Extract the (X, Y) coordinate from the center of the cell holding the provided text.  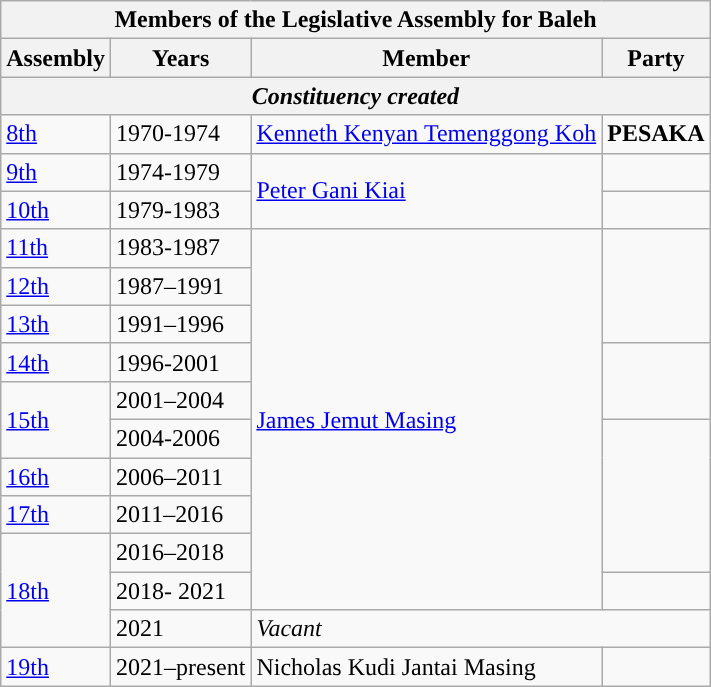
Kenneth Kenyan Temenggong Koh (426, 134)
8th (56, 134)
2016–2018 (180, 553)
13th (56, 324)
2011–2016 (180, 515)
2006–2011 (180, 477)
Nicholas Kudi Jantai Masing (426, 667)
Party (656, 58)
Years (180, 58)
17th (56, 515)
Constituency created (356, 96)
9th (56, 172)
1987–1991 (180, 286)
2021–present (180, 667)
1974-1979 (180, 172)
Member (426, 58)
Vacant (480, 629)
2018- 2021 (180, 591)
19th (56, 667)
1979-1983 (180, 210)
1970-1974 (180, 134)
1996-2001 (180, 362)
1991–1996 (180, 324)
PESAKA (656, 134)
Members of the Legislative Assembly for Baleh (356, 20)
Assembly (56, 58)
James Jemut Masing (426, 420)
10th (56, 210)
2021 (180, 629)
Peter Gani Kiai (426, 191)
2004-2006 (180, 438)
12th (56, 286)
14th (56, 362)
16th (56, 477)
1983-1987 (180, 248)
11th (56, 248)
2001–2004 (180, 400)
15th (56, 419)
18th (56, 591)
